Detect which cell encompasses the target text, then output its (x, y) center coordinate. 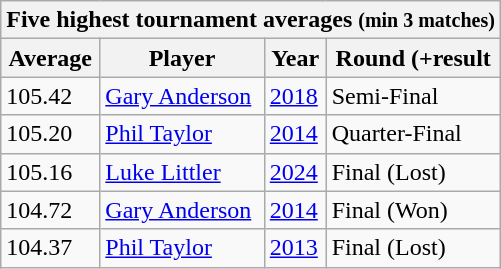
105.20 (50, 134)
2018 (295, 96)
Round (+result (413, 58)
Year (295, 58)
Average (50, 58)
Final (Won) (413, 210)
Five highest tournament averages (min 3 matches) (251, 20)
105.16 (50, 172)
105.42 (50, 96)
2013 (295, 248)
104.72 (50, 210)
Semi-Final (413, 96)
104.37 (50, 248)
Luke Littler (182, 172)
Quarter-Final (413, 134)
2024 (295, 172)
Player (182, 58)
